Provide the [x, y] coordinate of the cell's center where the given text is located.  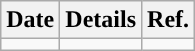
Date [30, 20]
Details [101, 20]
Ref. [168, 20]
